Detect which cell encompasses the target text, then output its (X, Y) center coordinate. 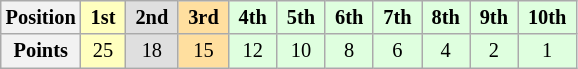
3rd (203, 17)
8 (349, 51)
Position (41, 17)
5th (301, 17)
9th (494, 17)
10 (301, 51)
12 (253, 51)
10th (547, 17)
6 (397, 51)
7th (397, 17)
1st (104, 17)
25 (104, 51)
1 (547, 51)
Points (41, 51)
18 (152, 51)
15 (203, 51)
6th (349, 17)
8th (446, 17)
4 (446, 51)
2 (494, 51)
4th (253, 17)
2nd (152, 17)
